Capture the cell that displays the provided text and extract its [X, Y] central coordinate. 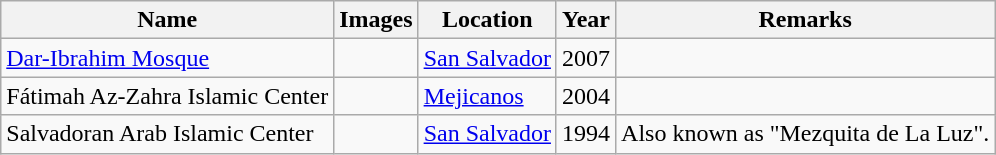
Mejicanos [487, 96]
2004 [586, 96]
Also known as "Mezquita de La Luz". [806, 134]
Year [586, 20]
Images [376, 20]
Salvadoran Arab Islamic Center [168, 134]
Dar-Ibrahim Mosque [168, 58]
Remarks [806, 20]
Fátimah Az-Zahra Islamic Center [168, 96]
1994 [586, 134]
2007 [586, 58]
Name [168, 20]
Location [487, 20]
